Provide the (x, y) coordinate of the cell's center where the given text is located.  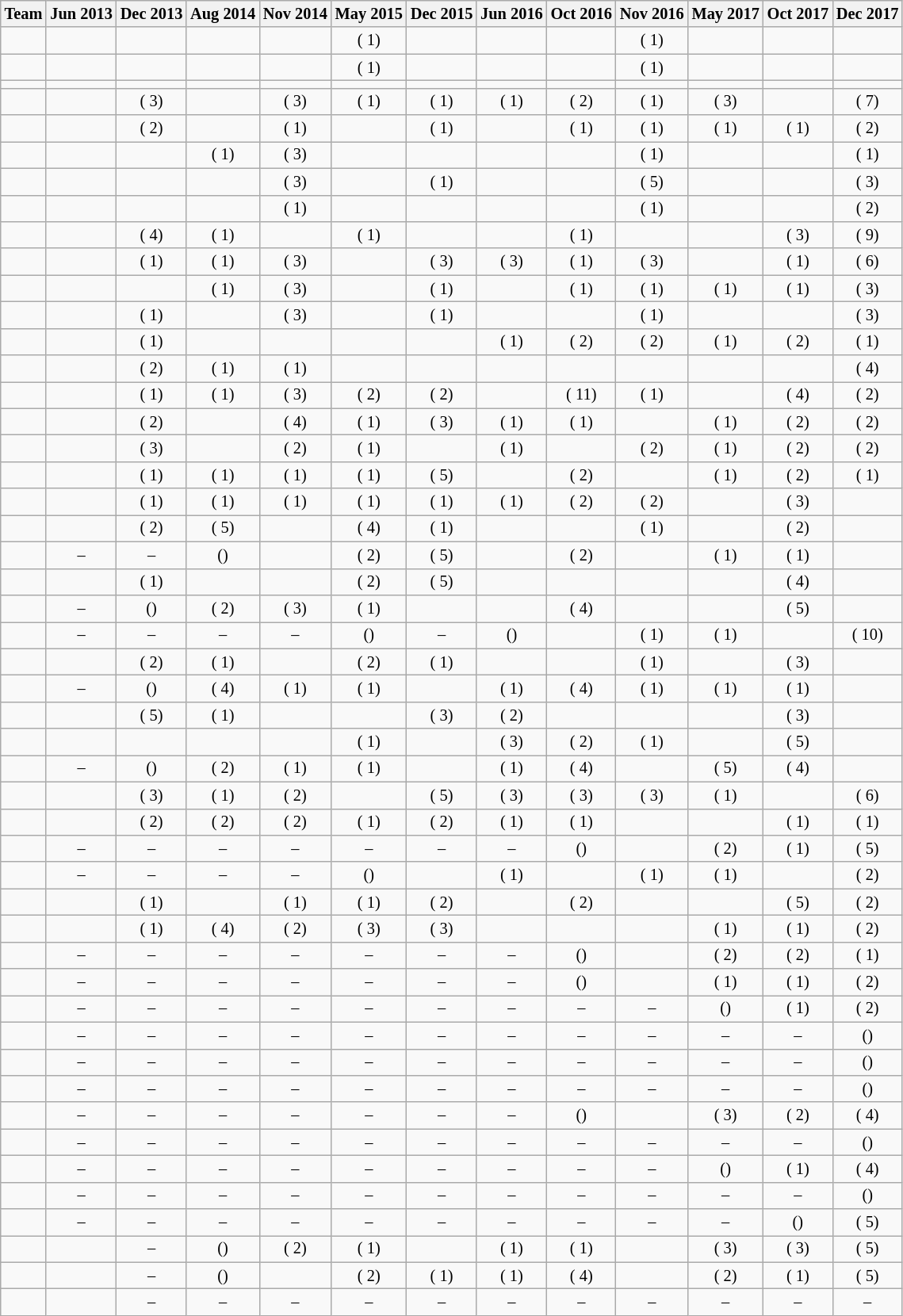
Dec 2013 (151, 13)
Oct 2016 (582, 13)
Oct 2017 (798, 13)
Aug 2014 (223, 13)
Dec 2017 (867, 13)
Nov 2016 (652, 13)
May 2015 (369, 13)
Team (24, 13)
Jun 2013 (81, 13)
( 9) (867, 235)
May 2017 (726, 13)
( 7) (867, 101)
Nov 2014 (295, 13)
( 10) (867, 635)
Dec 2015 (442, 13)
Jun 2016 (511, 13)
( 11) (582, 395)
